Locate the cell with the specified text and output its (X, Y) center coordinate. 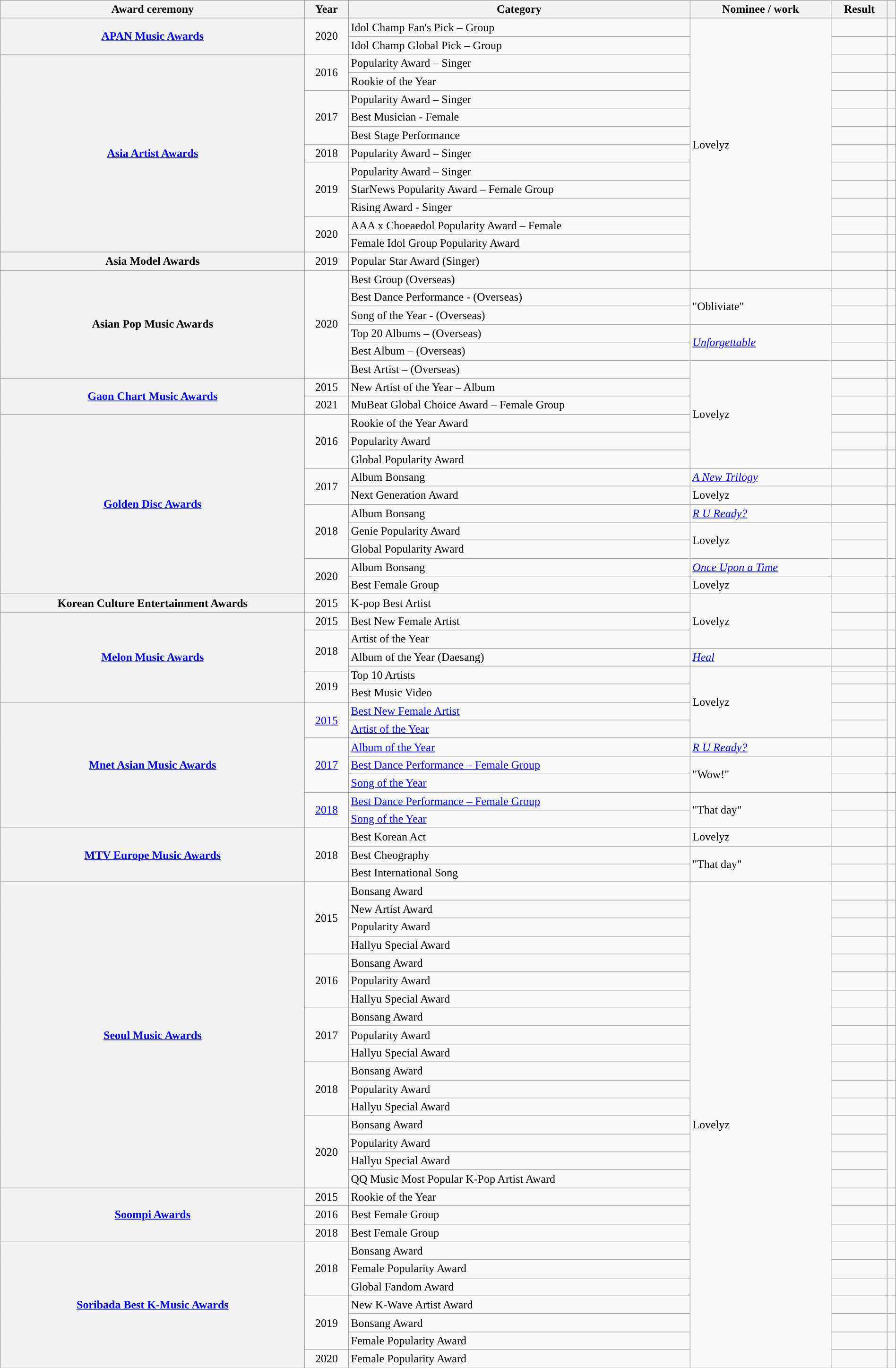
Category (519, 9)
Global Fandom Award (519, 1287)
Best Stage Performance (519, 135)
Asia Model Awards (153, 261)
Award ceremony (153, 9)
Best Musician - Female (519, 117)
Best Cheography (519, 855)
New Artist Award (519, 909)
Idol Champ Global Pick – Group (519, 45)
Next Generation Award (519, 495)
Melon Music Awards (153, 657)
Asian Pop Music Awards (153, 324)
Top 10 Artists (519, 675)
APAN Music Awards (153, 36)
Song of the Year - (Overseas) (519, 315)
Best Artist – (Overseas) (519, 369)
Soompi Awards (153, 1215)
Year (327, 9)
Rookie of the Year Award (519, 423)
Golden Disc Awards (153, 504)
Mnet Asian Music Awards (153, 765)
Korean Culture Entertainment Awards (153, 603)
MuBeat Global Choice Award – Female Group (519, 405)
Asia Artist Awards (153, 153)
Heal (761, 657)
Result (859, 9)
Album of the Year (519, 747)
"Obliviate" (761, 306)
Genie Popularity Award (519, 531)
QQ Music Most Popular K-Pop Artist Award (519, 1179)
Top 20 Albums – (Overseas) (519, 333)
Best Korean Act (519, 837)
StarNews Popularity Award – Female Group (519, 189)
A New Trilogy (761, 477)
Popular Star Award (Singer) (519, 261)
Rising Award - Singer (519, 207)
Idol Champ Fan's Pick – Group (519, 27)
"Wow!" (761, 774)
Gaon Chart Music Awards (153, 396)
Best Album – (Overseas) (519, 351)
Female Idol Group Popularity Award (519, 243)
Seoul Music Awards (153, 1035)
Unforgettable (761, 342)
Once Upon a Time (761, 567)
Best Dance Performance - (Overseas) (519, 297)
New K-Wave Artist Award (519, 1305)
New Artist of the Year – Album (519, 387)
K-pop Best Artist (519, 603)
AAA x Choeaedol Popularity Award – Female (519, 225)
Best Music Video (519, 693)
Best Group (Overseas) (519, 279)
Nominee / work (761, 9)
Album of the Year (Daesang) (519, 657)
MTV Europe Music Awards (153, 855)
2021 (327, 405)
Best International Song (519, 873)
Soribada Best K-Music Awards (153, 1305)
